Determine the (X, Y) coordinate at the center of the cell enclosing the given text.  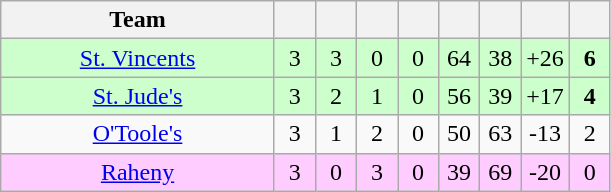
63 (500, 134)
Team (138, 20)
St. Jude's (138, 96)
-13 (546, 134)
50 (460, 134)
4 (590, 96)
+26 (546, 58)
O'Toole's (138, 134)
38 (500, 58)
+17 (546, 96)
64 (460, 58)
Raheny (138, 172)
56 (460, 96)
69 (500, 172)
-20 (546, 172)
6 (590, 58)
St. Vincents (138, 58)
